Scan for the cell matching the given text and deliver its [X, Y] coordinate at center. 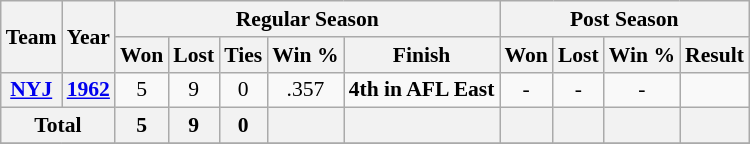
Total [58, 126]
1962 [88, 90]
Post Season [624, 19]
Team [32, 36]
Finish [422, 55]
Year [88, 36]
Result [714, 55]
4th in AFL East [422, 90]
.357 [305, 90]
NYJ [32, 90]
Regular Season [308, 19]
Ties [243, 55]
